Provide the [X, Y] coordinate of the cell's center where the given text is located.  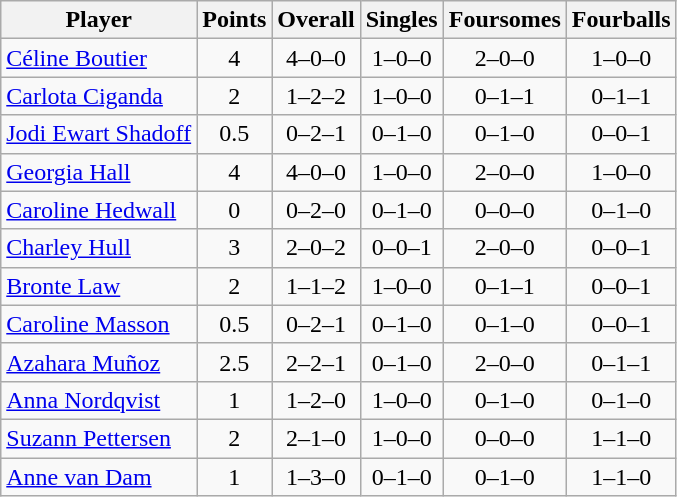
Carlota Ciganda [99, 96]
Singles [402, 20]
Caroline Hedwall [99, 210]
Charley Hull [99, 248]
2–1–0 [316, 438]
Jodi Ewart Shadoff [99, 134]
Points [234, 20]
3 [234, 248]
Caroline Masson [99, 324]
Anne van Dam [99, 477]
0–2–0 [316, 210]
1–2–0 [316, 400]
Georgia Hall [99, 172]
Overall [316, 20]
Céline Boutier [99, 58]
Foursomes [504, 20]
Bronte Law [99, 286]
Suzann Pettersen [99, 438]
2–2–1 [316, 362]
Azahara Muñoz [99, 362]
Fourballs [621, 20]
1–1–2 [316, 286]
2.5 [234, 362]
1–2–2 [316, 96]
Player [99, 20]
0 [234, 210]
1–3–0 [316, 477]
2–0–2 [316, 248]
Anna Nordqvist [99, 400]
